Detect which cell encompasses the target text, then output its (X, Y) center coordinate. 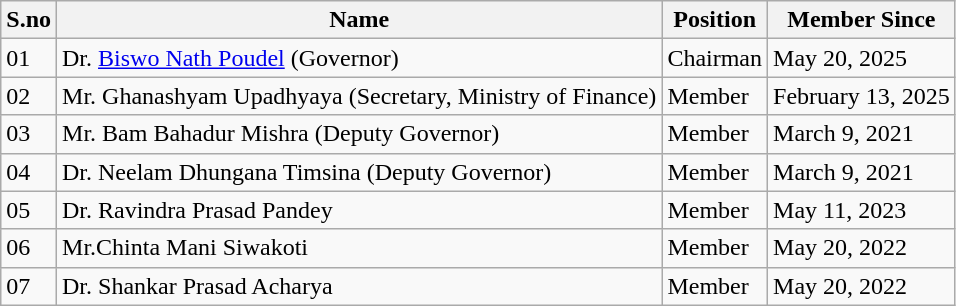
S.no (29, 20)
Dr. Ravindra Prasad Pandey (360, 210)
Name (360, 20)
Mr.Chinta Mani Siwakoti (360, 248)
May 20, 2025 (862, 58)
Mr. Ghanashyam Upadhyaya (Secretary, Ministry of Finance) (360, 96)
Position (715, 20)
Dr. Neelam Dhungana Timsina (Deputy Governor) (360, 172)
February 13, 2025 (862, 96)
02 (29, 96)
06 (29, 248)
Chairman (715, 58)
01 (29, 58)
Dr. Shankar Prasad Acharya (360, 286)
07 (29, 286)
Mr. Bam Bahadur Mishra (Deputy Governor) (360, 134)
Member Since (862, 20)
05 (29, 210)
03 (29, 134)
May 11, 2023 (862, 210)
04 (29, 172)
Dr. Biswo Nath Poudel (Governor) (360, 58)
